Scan for the cell matching the given text and deliver its (x, y) coordinate at center. 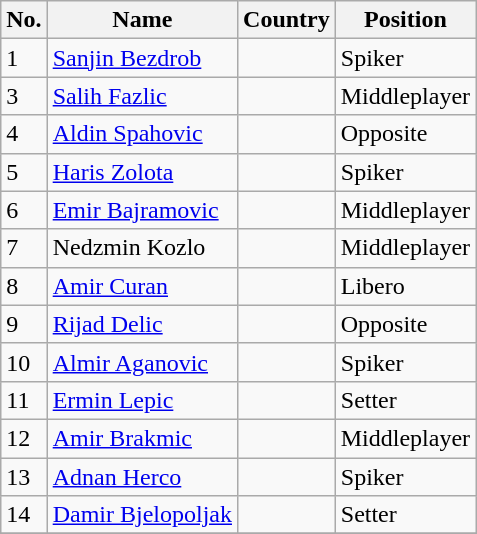
No. (24, 20)
10 (24, 362)
Position (405, 20)
6 (24, 210)
7 (24, 248)
Amir Curan (142, 286)
Almir Aganovic (142, 362)
Haris Zolota (142, 172)
Adnan Herco (142, 477)
Country (287, 20)
11 (24, 400)
Emir Bajramovic (142, 210)
Amir Brakmic (142, 438)
8 (24, 286)
9 (24, 324)
Salih Fazlic (142, 96)
4 (24, 134)
Aldin Spahovic (142, 134)
Name (142, 20)
1 (24, 58)
13 (24, 477)
12 (24, 438)
Rijad Delic (142, 324)
14 (24, 515)
Ermin Lepic (142, 400)
Nedzmin Kozlo (142, 248)
Sanjin Bezdrob (142, 58)
Libero (405, 286)
5 (24, 172)
3 (24, 96)
Damir Bjelopoljak (142, 515)
